Return [X, Y] of the center of cell containing provided text 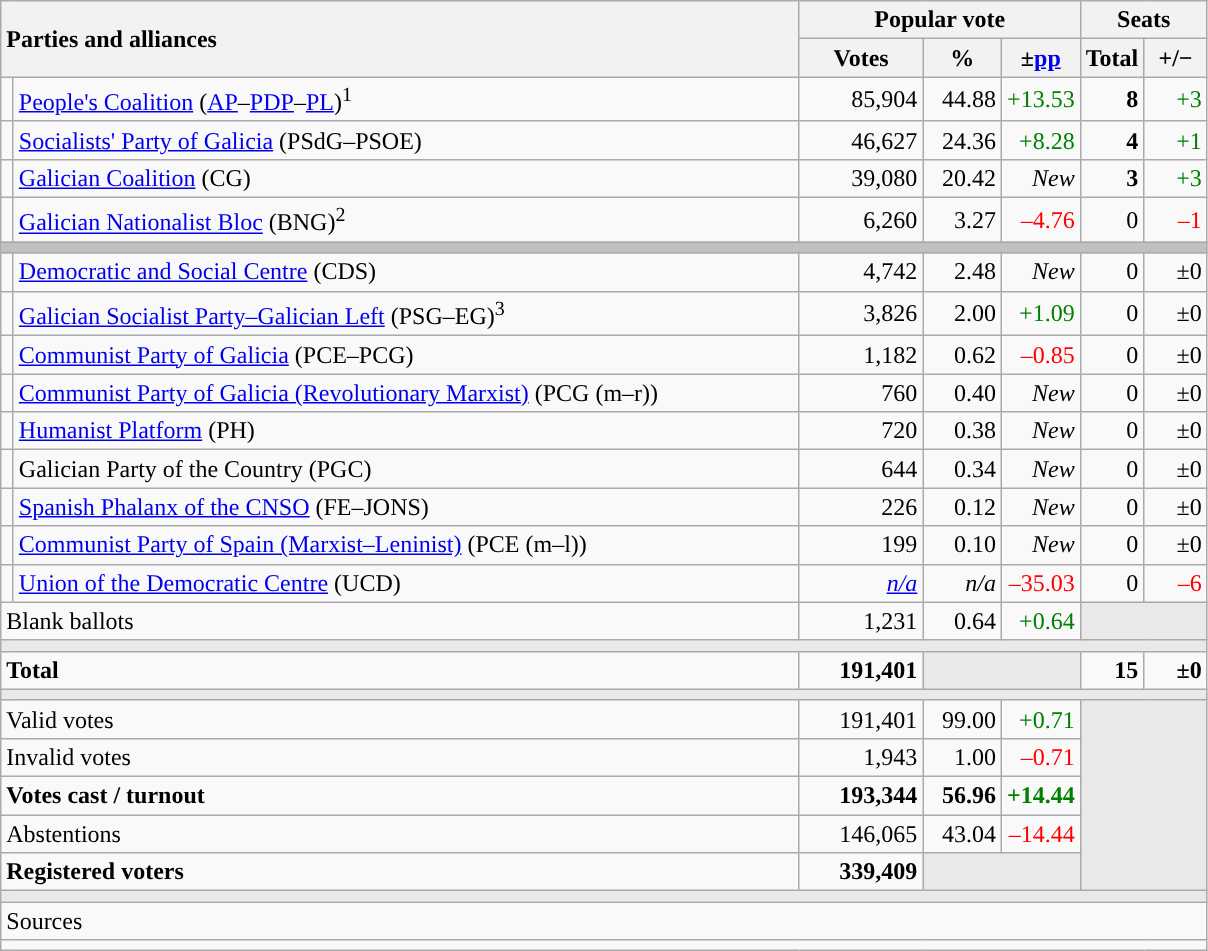
Galician Party of the Country (PGC) [406, 469]
20.42 [962, 178]
43.04 [962, 834]
1,943 [861, 758]
0.62 [962, 355]
644 [861, 469]
Communist Party of Galicia (PCE–PCG) [406, 355]
–1 [1176, 220]
0.12 [962, 507]
6,260 [861, 220]
0.34 [962, 469]
+/− [1176, 58]
46,627 [861, 140]
+0.64 [1040, 621]
Popular vote [940, 20]
193,344 [861, 796]
44.88 [962, 100]
Blank ballots [400, 621]
Humanist Platform (PH) [406, 431]
Votes cast / turnout [400, 796]
±pp [1040, 58]
3.27 [962, 220]
4,742 [861, 272]
–0.85 [1040, 355]
3 [1112, 178]
760 [861, 393]
3,826 [861, 314]
Valid votes [400, 719]
Invalid votes [400, 758]
–14.44 [1040, 834]
720 [861, 431]
–35.03 [1040, 583]
1,231 [861, 621]
15 [1112, 670]
Democratic and Social Centre (CDS) [406, 272]
Sources [604, 921]
Union of the Democratic Centre (UCD) [406, 583]
Votes [861, 58]
99.00 [962, 719]
People's Coalition (AP–PDP–PL)1 [406, 100]
199 [861, 545]
Parties and alliances [400, 39]
226 [861, 507]
0.38 [962, 431]
1,182 [861, 355]
Galician Nationalist Bloc (BNG)2 [406, 220]
–6 [1176, 583]
–4.76 [1040, 220]
+8.28 [1040, 140]
4 [1112, 140]
Registered voters [400, 872]
2.00 [962, 314]
Abstentions [400, 834]
Galician Coalition (CG) [406, 178]
Socialists' Party of Galicia (PSdG–PSOE) [406, 140]
39,080 [861, 178]
146,065 [861, 834]
24.36 [962, 140]
+1.09 [1040, 314]
% [962, 58]
56.96 [962, 796]
0.40 [962, 393]
+14.44 [1040, 796]
8 [1112, 100]
–0.71 [1040, 758]
+13.53 [1040, 100]
0.10 [962, 545]
85,904 [861, 100]
Seats [1144, 20]
Spanish Phalanx of the CNSO (FE–JONS) [406, 507]
Communist Party of Galicia (Revolutionary Marxist) (PCG (m–r)) [406, 393]
Galician Socialist Party–Galician Left (PSG–EG)3 [406, 314]
2.48 [962, 272]
Communist Party of Spain (Marxist–Leninist) (PCE (m–l)) [406, 545]
0.64 [962, 621]
+1 [1176, 140]
1.00 [962, 758]
+0.71 [1040, 719]
339,409 [861, 872]
